Detect which cell encompasses the target text, then output its [x, y] center coordinate. 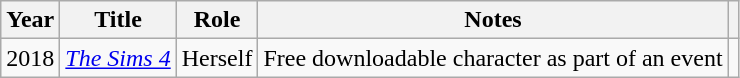
Free downloadable character as part of an event [493, 58]
The Sims 4 [118, 58]
Year [30, 20]
Role [217, 20]
Herself [217, 58]
Notes [493, 20]
2018 [30, 58]
Title [118, 20]
